Provide the (x, y) coordinate of the cell's center where the given text is located.  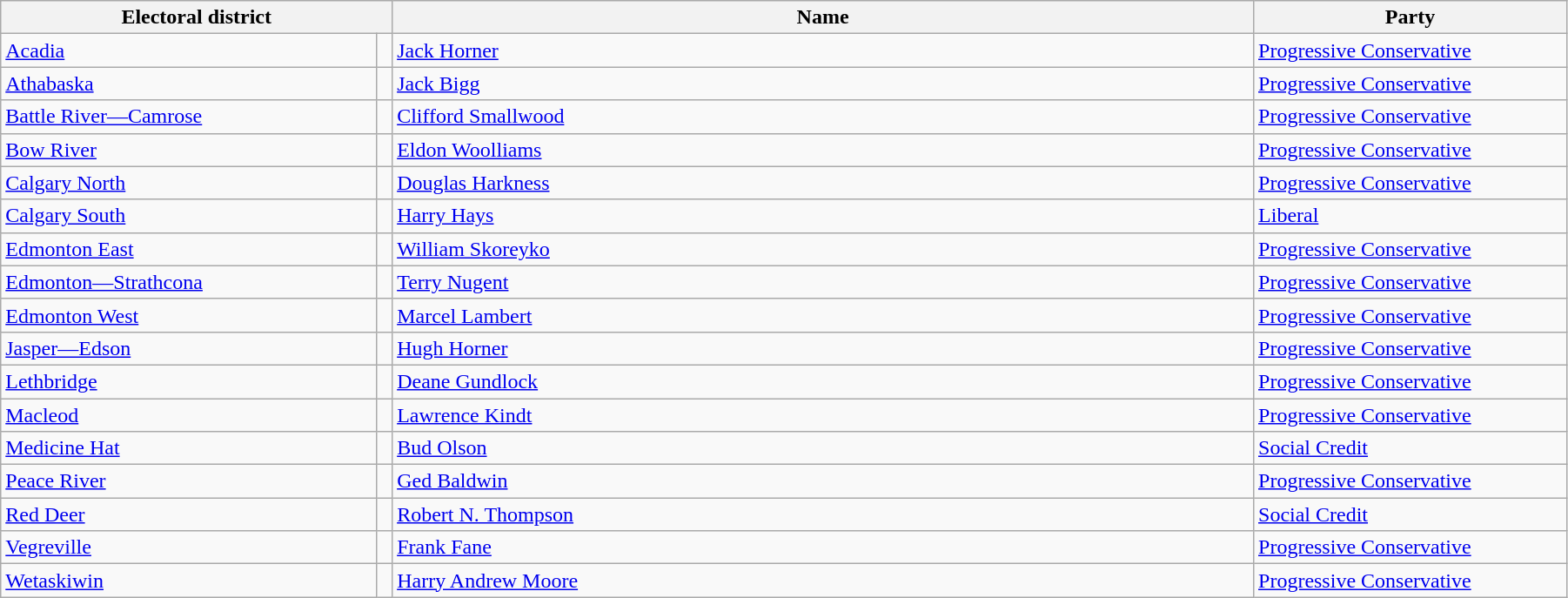
Ged Baldwin (823, 481)
Wetaskiwin (189, 581)
Red Deer (189, 514)
Frank Fane (823, 548)
Macleod (189, 415)
Marcel Lambert (823, 315)
Acadia (189, 50)
Calgary South (189, 216)
Bud Olson (823, 448)
Douglas Harkness (823, 183)
Edmonton East (189, 249)
Liberal (1411, 216)
Bow River (189, 150)
Harry Hays (823, 216)
Eldon Woolliams (823, 150)
Terry Nugent (823, 282)
Edmonton West (189, 315)
Peace River (189, 481)
Vegreville (189, 548)
Calgary North (189, 183)
Party (1411, 17)
Name (823, 17)
Jack Bigg (823, 84)
Robert N. Thompson (823, 514)
Lawrence Kindt (823, 415)
Jasper—Edson (189, 348)
Medicine Hat (189, 448)
Lethbridge (189, 381)
Hugh Horner (823, 348)
Deane Gundlock (823, 381)
Jack Horner (823, 50)
Athabaska (189, 84)
Electoral district (197, 17)
William Skoreyko (823, 249)
Harry Andrew Moore (823, 581)
Battle River—Camrose (189, 117)
Edmonton—Strathcona (189, 282)
Clifford Smallwood (823, 117)
